Provide the [X, Y] coordinate of the cell's center where the given text is located.  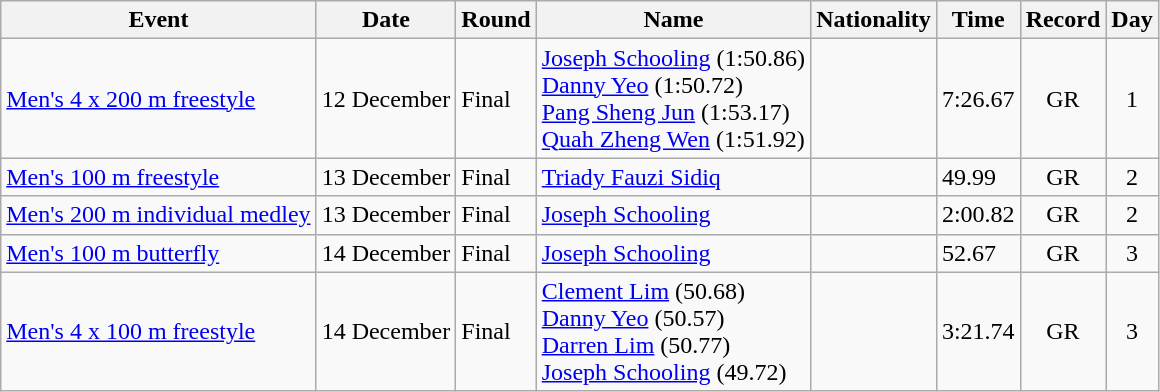
2:00.82 [978, 215]
Nationality [874, 20]
Date [386, 20]
Men's 100 m freestyle [158, 177]
Men's 200 m individual medley [158, 215]
Record [1063, 20]
Event [158, 20]
7:26.67 [978, 98]
3:21.74 [978, 332]
Day [1132, 20]
Name [673, 20]
12 December [386, 98]
Joseph Schooling (1:50.86) Danny Yeo (1:50.72) Pang Sheng Jun (1:53.17) Quah Zheng Wen (1:51.92) [673, 98]
Round [496, 20]
Men's 4 x 200 m freestyle [158, 98]
Clement Lim (50.68) Danny Yeo (50.57) Darren Lim (50.77) Joseph Schooling (49.72) [673, 332]
Time [978, 20]
52.67 [978, 253]
Men's 4 x 100 m freestyle [158, 332]
Triady Fauzi Sidiq [673, 177]
1 [1132, 98]
49.99 [978, 177]
Men's 100 m butterfly [158, 253]
